For the text-containing cell, return its midpoint in [X, Y] coordinate format. 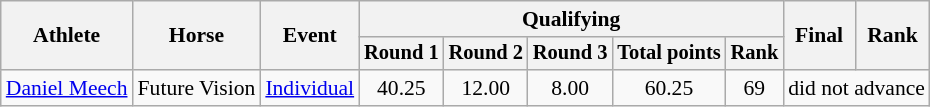
Qualifying [571, 19]
40.25 [401, 88]
Athlete [67, 36]
69 [755, 88]
12.00 [486, 88]
Individual [310, 88]
Round 1 [401, 54]
did not advance [856, 88]
Daniel Meech [67, 88]
8.00 [570, 88]
Future Vision [197, 88]
Round 2 [486, 54]
Horse [197, 36]
Event [310, 36]
Final [819, 36]
Round 3 [570, 54]
Total points [668, 54]
60.25 [668, 88]
